Return [X, Y] of the center of cell containing provided text 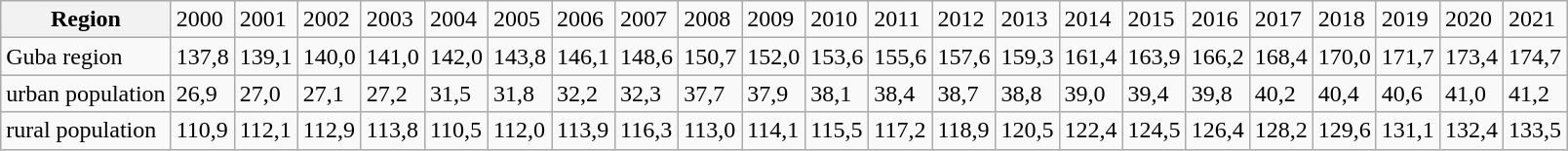
171,7 [1408, 57]
2009 [774, 19]
118,9 [963, 131]
38,4 [901, 94]
38,7 [963, 94]
2017 [1281, 19]
113,8 [392, 131]
174,7 [1535, 57]
urban population [86, 94]
2020 [1470, 19]
40,6 [1408, 94]
139,1 [265, 57]
2012 [963, 19]
2008 [710, 19]
110,9 [203, 131]
32,2 [583, 94]
133,5 [1535, 131]
2015 [1155, 19]
2006 [583, 19]
2007 [647, 19]
153,6 [837, 57]
32,3 [647, 94]
131,1 [1408, 131]
2004 [456, 19]
2011 [901, 19]
2001 [265, 19]
129,6 [1344, 131]
150,7 [710, 57]
142,0 [456, 57]
37,9 [774, 94]
166,2 [1217, 57]
39,8 [1217, 94]
126,4 [1217, 131]
40,2 [1281, 94]
27,0 [265, 94]
31,8 [519, 94]
124,5 [1155, 131]
39,4 [1155, 94]
27,1 [330, 94]
2019 [1408, 19]
40,4 [1344, 94]
173,4 [1470, 57]
2000 [203, 19]
39,0 [1090, 94]
2021 [1535, 19]
112,0 [519, 131]
110,5 [456, 131]
163,9 [1155, 57]
Guba region [86, 57]
117,2 [901, 131]
2016 [1217, 19]
168,4 [1281, 57]
2013 [1028, 19]
41,0 [1470, 94]
38,1 [837, 94]
143,8 [519, 57]
157,6 [963, 57]
112,9 [330, 131]
114,1 [774, 131]
2010 [837, 19]
rural population [86, 131]
27,2 [392, 94]
2018 [1344, 19]
115,5 [837, 131]
161,4 [1090, 57]
Region [86, 19]
31,5 [456, 94]
113,9 [583, 131]
113,0 [710, 131]
170,0 [1344, 57]
26,9 [203, 94]
155,6 [901, 57]
112,1 [265, 131]
140,0 [330, 57]
2002 [330, 19]
152,0 [774, 57]
2005 [519, 19]
2003 [392, 19]
137,8 [203, 57]
37,7 [710, 94]
128,2 [1281, 131]
148,6 [647, 57]
116,3 [647, 131]
141,0 [392, 57]
2014 [1090, 19]
41,2 [1535, 94]
122,4 [1090, 131]
120,5 [1028, 131]
159,3 [1028, 57]
38,8 [1028, 94]
146,1 [583, 57]
132,4 [1470, 131]
